Scan for the cell matching the given text and deliver its (X, Y) coordinate at center. 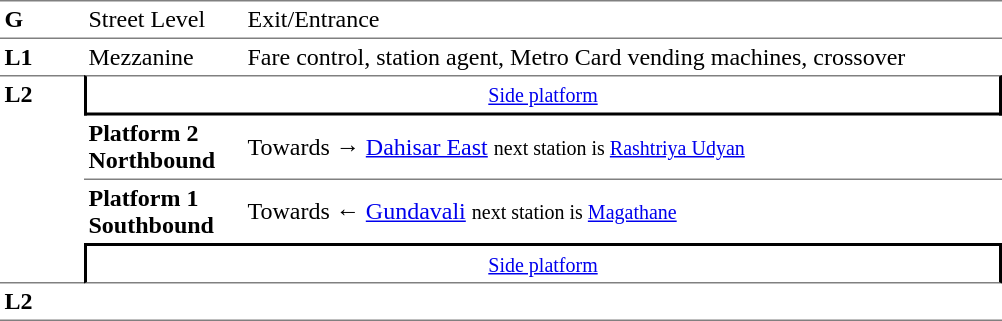
Platform 2Northbound (164, 148)
Towards ← Gundavali next station is Magathane (622, 212)
Mezzanine (164, 57)
Platform 1Southbound (164, 212)
Exit/Entrance (622, 20)
G (42, 20)
Towards → Dahisar East next station is Rashtriya Udyan (622, 148)
L2 (42, 179)
L1 (42, 57)
Street Level (164, 20)
Fare control, station agent, Metro Card vending machines, crossover (622, 57)
